Search for the cell housing the specified text and yield its [x, y] center coordinate. 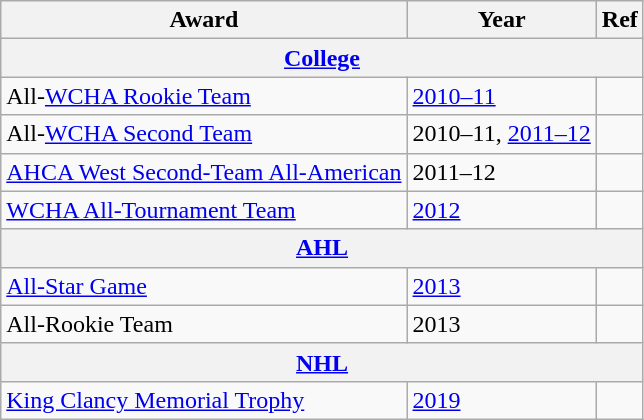
All-Rookie Team [204, 324]
King Clancy Memorial Trophy [204, 400]
2010–11 [502, 96]
2019 [502, 400]
College [322, 58]
2012 [502, 210]
Award [204, 20]
All-Star Game [204, 286]
All-WCHA Second Team [204, 134]
Ref [620, 20]
All-WCHA Rookie Team [204, 96]
Year [502, 20]
2011–12 [502, 172]
AHL [322, 248]
AHCA West Second-Team All-American [204, 172]
2010–11, 2011–12 [502, 134]
WCHA All-Tournament Team [204, 210]
NHL [322, 362]
